Return the (x, y) coordinate for the center point of the cell that contains the specified text.  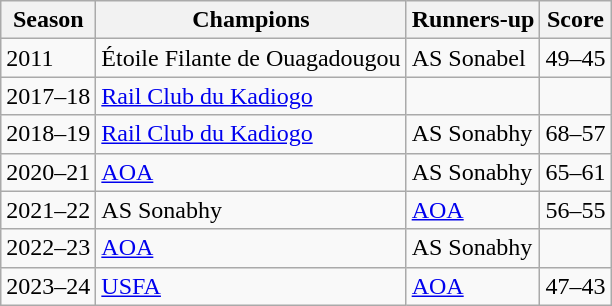
2018–19 (48, 134)
Runners-up (473, 20)
49–45 (576, 58)
2022–23 (48, 248)
68–57 (576, 134)
Season (48, 20)
Étoile Filante de Ouagadougou (251, 58)
USFA (251, 286)
47–43 (576, 286)
2020–21 (48, 172)
2011 (48, 58)
2017–18 (48, 96)
Score (576, 20)
56–55 (576, 210)
AS Sonabel (473, 58)
65–61 (576, 172)
2021–22 (48, 210)
Champions (251, 20)
2023–24 (48, 286)
